Identify which cell holds the provided text, then report its [X, Y] central coordinate. 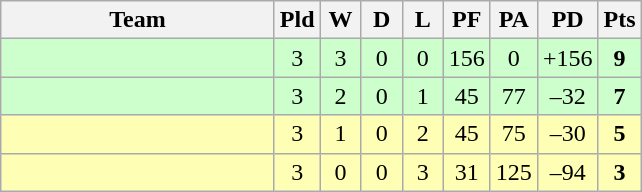
7 [620, 96]
156 [466, 58]
PA [514, 20]
75 [514, 134]
Pts [620, 20]
–30 [568, 134]
+156 [568, 58]
Team [138, 20]
Pld [297, 20]
D [382, 20]
PF [466, 20]
PD [568, 20]
5 [620, 134]
–32 [568, 96]
9 [620, 58]
31 [466, 172]
77 [514, 96]
L [422, 20]
–94 [568, 172]
125 [514, 172]
W [340, 20]
